Provide the [x, y] coordinate of the cell's center where the given text is located.  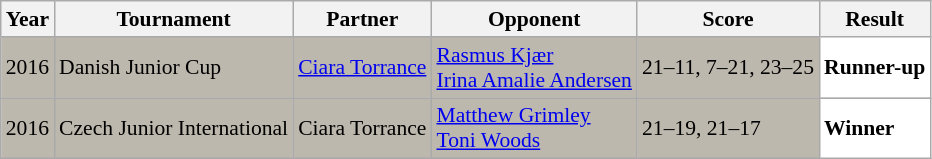
Score [728, 19]
Partner [362, 19]
Runner-up [874, 68]
Rasmus Kjær Irina Amalie Andersen [534, 68]
21–19, 21–17 [728, 128]
Tournament [174, 19]
Result [874, 19]
Danish Junior Cup [174, 68]
Matthew Grimley Toni Woods [534, 128]
Year [28, 19]
Winner [874, 128]
21–11, 7–21, 23–25 [728, 68]
Czech Junior International [174, 128]
Opponent [534, 19]
